Output the [X, Y] coordinate of the center of the cell containing the given text.  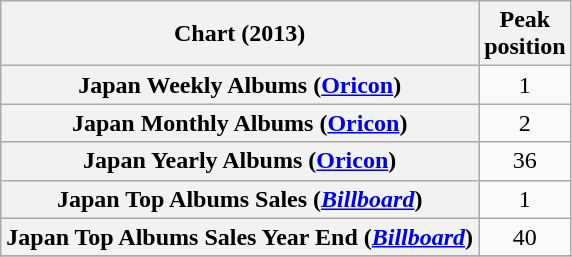
Japan Monthly Albums (Oricon) [240, 123]
Japan Top Albums Sales Year End (Billboard) [240, 237]
2 [525, 123]
Japan Top Albums Sales (Billboard) [240, 199]
Japan Yearly Albums (Oricon) [240, 161]
Japan Weekly Albums (Oricon) [240, 85]
40 [525, 237]
Chart (2013) [240, 34]
36 [525, 161]
Peakposition [525, 34]
